Search for the cell housing the specified text and yield its (X, Y) center coordinate. 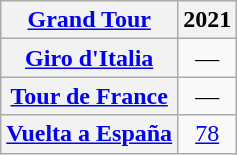
2021 (208, 20)
78 (208, 134)
Giro d'Italia (90, 58)
Tour de France (90, 96)
Vuelta a España (90, 134)
Grand Tour (90, 20)
